Locate the cell with the specified text and output its (X, Y) center coordinate. 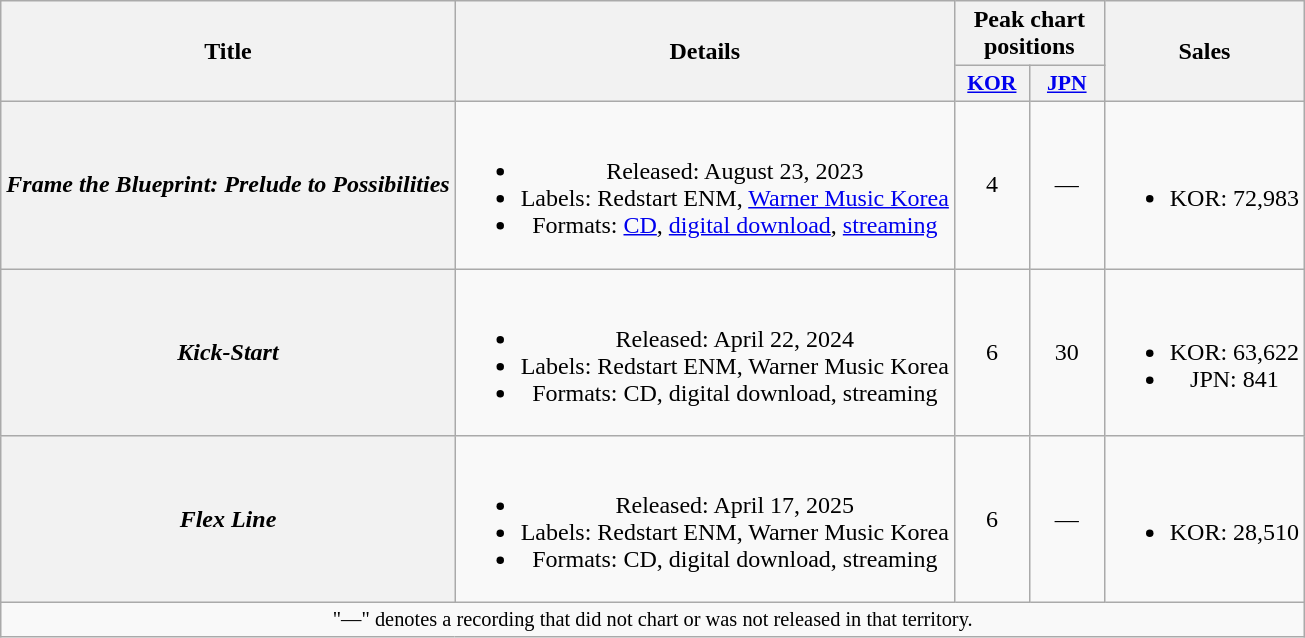
30 (1066, 352)
Released: April 17, 2025Labels: Redstart ENM, Warner Music KoreaFormats: CD, digital download, streaming (704, 520)
Peak chart positions (1029, 34)
Details (704, 52)
"—" denotes a recording that did not chart or was not released in that territory. (653, 620)
KOR: 72,983 (1204, 184)
Released: April 22, 2024Labels: Redstart ENM, Warner Music KoreaFormats: CD, digital download, streaming (704, 352)
Sales (1204, 52)
Released: August 23, 2023Labels: Redstart ENM, Warner Music KoreaFormats: CD, digital download, streaming (704, 184)
4 (992, 184)
JPN (1066, 84)
KOR: 28,510 (1204, 520)
Kick-Start (228, 352)
Flex Line (228, 520)
KOR (992, 84)
Frame the Blueprint: Prelude to Possibilities (228, 184)
Title (228, 52)
KOR: 63,622JPN: 841 (1204, 352)
